Extract the (X, Y) coordinate from the center of the cell holding the provided text.  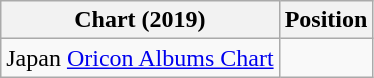
Chart (2019) (140, 20)
Position (326, 20)
Japan Oricon Albums Chart (140, 58)
